Output the (x, y) coordinate of the center of the cell containing the given text.  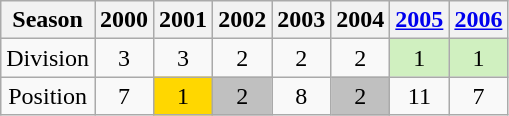
Position (48, 96)
2000 (124, 20)
2002 (242, 20)
Season (48, 20)
2003 (302, 20)
11 (420, 96)
8 (302, 96)
2005 (420, 20)
Division (48, 58)
2006 (478, 20)
2004 (360, 20)
2001 (184, 20)
